Search for the cell housing the specified text and yield its (x, y) center coordinate. 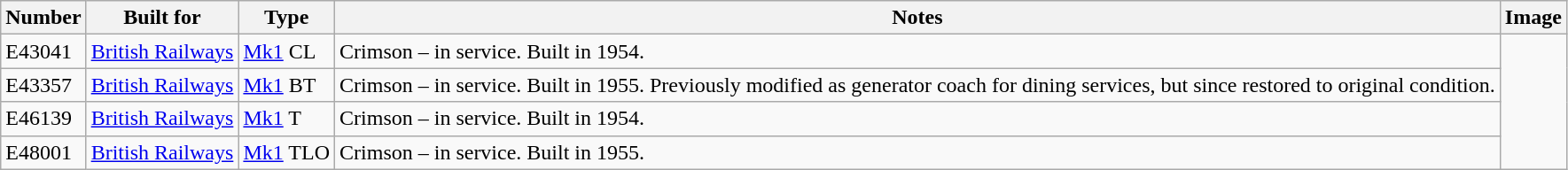
Mk1 TLO (287, 152)
Mk1 CL (287, 51)
Built for (162, 18)
E43041 (43, 51)
Crimson – in service. Built in 1955. Previously modified as generator coach for dining services, but since restored to original condition. (918, 85)
Notes (918, 18)
Image (1533, 18)
Mk1 BT (287, 85)
Number (43, 18)
Type (287, 18)
Crimson – in service. Built in 1955. (918, 152)
E48001 (43, 152)
E43357 (43, 85)
Mk1 T (287, 119)
E46139 (43, 119)
